From the cell containing the given text, extract its center point as (X, Y) coordinate. 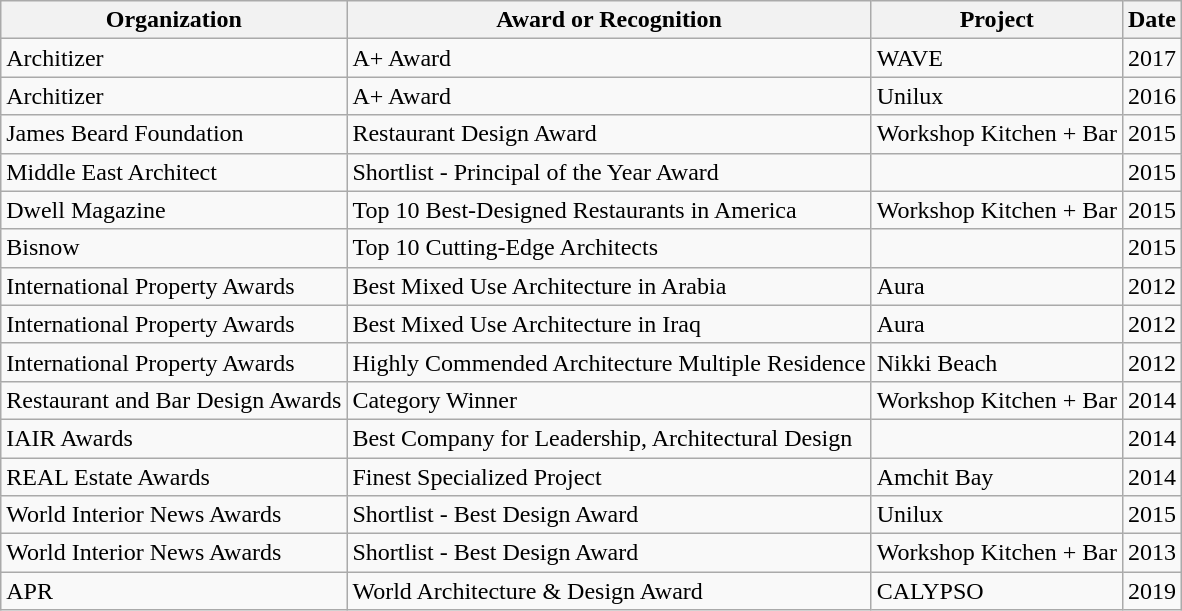
Best Mixed Use Architecture in Arabia (609, 286)
Shortlist - Principal of the Year Award (609, 172)
Highly Commended Architecture Multiple Residence (609, 362)
Amchit Bay (996, 477)
CALYPSO (996, 591)
Best Company for Leadership, Architectural Design (609, 438)
Restaurant Design Award (609, 134)
Finest Specialized Project (609, 477)
Best Mixed Use Architecture in Iraq (609, 324)
2019 (1152, 591)
IAIR Awards (174, 438)
James Beard Foundation (174, 134)
Restaurant and Bar Design Awards (174, 400)
Nikki Beach (996, 362)
2017 (1152, 58)
Bisnow (174, 248)
Top 10 Best-Designed Restaurants in America (609, 210)
Dwell Magazine (174, 210)
Date (1152, 20)
APR (174, 591)
Organization (174, 20)
Top 10 Cutting-Edge Architects (609, 248)
Award or Recognition (609, 20)
Middle East Architect (174, 172)
WAVE (996, 58)
2016 (1152, 96)
Category Winner (609, 400)
Project (996, 20)
REAL Estate Awards (174, 477)
World Architecture & Design Award (609, 591)
2013 (1152, 553)
